Detect which cell encompasses the target text, then output its [x, y] center coordinate. 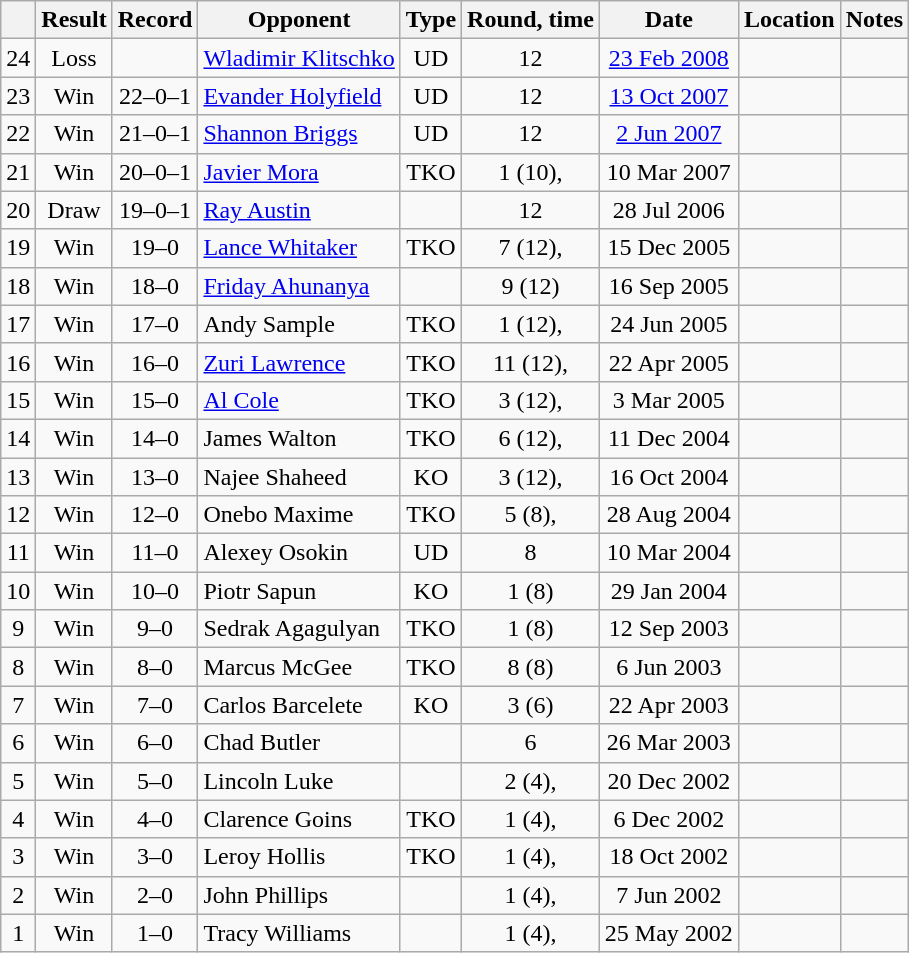
Najee Shaheed [299, 477]
9 (12) [531, 286]
Sedrak Agagulyan [299, 629]
18 Oct 2002 [668, 857]
Marcus McGee [299, 667]
1–0 [155, 933]
19–0–1 [155, 210]
Tracy Williams [299, 933]
15 Dec 2005 [668, 248]
12 Sep 2003 [668, 629]
Friday Ahunanya [299, 286]
23 Feb 2008 [668, 58]
16 Oct 2004 [668, 477]
Loss [74, 58]
Record [155, 20]
11 (12), [531, 362]
11 [18, 553]
2 (4), [531, 781]
Round, time [531, 20]
Lance Whitaker [299, 248]
10 Mar 2004 [668, 553]
16 Sep 2005 [668, 286]
6 (12), [531, 438]
7 (12), [531, 248]
3–0 [155, 857]
21–0–1 [155, 134]
6 Dec 2002 [668, 819]
26 Mar 2003 [668, 743]
1 (10), [531, 172]
8–0 [155, 667]
Javier Mora [299, 172]
Alexey Osokin [299, 553]
7 Jun 2002 [668, 895]
6–0 [155, 743]
Al Cole [299, 400]
19–0 [155, 248]
1 [18, 933]
16–0 [155, 362]
Notes [874, 20]
5 [18, 781]
8 (8) [531, 667]
13–0 [155, 477]
John Phillips [299, 895]
14 [18, 438]
Piotr Sapun [299, 591]
17 [18, 324]
Draw [74, 210]
4–0 [155, 819]
19 [18, 248]
15–0 [155, 400]
22 [18, 134]
Wladimir Klitschko [299, 58]
Andy Sample [299, 324]
22 Apr 2005 [668, 362]
9 [18, 629]
9–0 [155, 629]
7–0 [155, 705]
18–0 [155, 286]
Clarence Goins [299, 819]
5–0 [155, 781]
23 [18, 96]
7 [18, 705]
15 [18, 400]
5 (8), [531, 515]
Onebo Maxime [299, 515]
28 Jul 2006 [668, 210]
Location [789, 20]
17–0 [155, 324]
20 Dec 2002 [668, 781]
25 May 2002 [668, 933]
21 [18, 172]
Ray Austin [299, 210]
1 (12), [531, 324]
Type [430, 20]
11–0 [155, 553]
28 Aug 2004 [668, 515]
Leroy Hollis [299, 857]
12–0 [155, 515]
James Walton [299, 438]
13 [18, 477]
2 [18, 895]
3 [18, 857]
Result [74, 20]
3 Mar 2005 [668, 400]
Evander Holyfield [299, 96]
22 Apr 2003 [668, 705]
24 [18, 58]
6 Jun 2003 [668, 667]
29 Jan 2004 [668, 591]
Lincoln Luke [299, 781]
2 Jun 2007 [668, 134]
4 [18, 819]
14–0 [155, 438]
Date [668, 20]
2–0 [155, 895]
Shannon Briggs [299, 134]
24 Jun 2005 [668, 324]
11 Dec 2004 [668, 438]
Carlos Barcelete [299, 705]
16 [18, 362]
Chad Butler [299, 743]
Zuri Lawrence [299, 362]
10–0 [155, 591]
3 (6) [531, 705]
20–0–1 [155, 172]
22–0–1 [155, 96]
20 [18, 210]
Opponent [299, 20]
13 Oct 2007 [668, 96]
10 Mar 2007 [668, 172]
18 [18, 286]
10 [18, 591]
